Return (X, Y) of the center of cell containing provided text 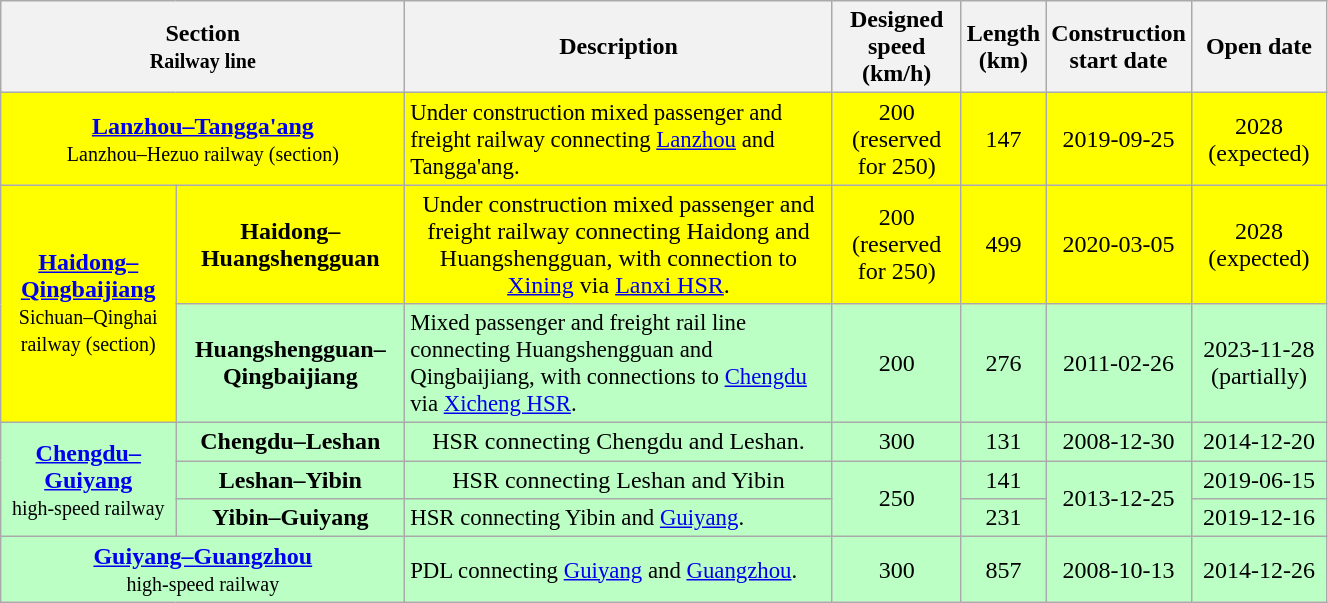
2019-06-15 (1258, 480)
Yibin–Guiyang (290, 518)
Under construction mixed passenger and freight railway connecting Haidong and Huangshengguan, with connection to Xining via Lanxi HSR. (618, 244)
HSR connecting Yibin and Guiyang. (618, 518)
Description (618, 47)
Chengdu–Leshan (290, 442)
Length (km) (1003, 47)
2014-12-26 (1258, 570)
Chengdu–Guiyang high-speed railway (88, 480)
2011-02-26 (1119, 364)
2008-12-30 (1119, 442)
Mixed passenger and freight rail line connecting Huangshengguan and Qingbaijiang, with connections to Chengdu via Xicheng HSR. (618, 364)
Leshan–Yibin (290, 480)
Under construction mixed passenger and freight railway connecting Lanzhou and Tangga'ang. (618, 139)
2023-11-28 (partially) (1258, 364)
857 (1003, 570)
147 (1003, 139)
2014-12-20 (1258, 442)
2019-09-25 (1119, 139)
PDL connecting Guiyang and Guangzhou. (618, 570)
200 (896, 364)
HSR connecting Chengdu and Leshan. (618, 442)
2013-12-25 (1119, 499)
Lanzhou–Tangga'angLanzhou–Hezuo railway (section) (203, 139)
Section Railway line (203, 47)
Haidong–Huangshengguan (290, 244)
Designed speed (km/h) (896, 47)
2019-12-16 (1258, 518)
Open date (1258, 47)
Haidong–QingbaijiangSichuan–Qinghai railway (section) (88, 304)
141 (1003, 480)
2020-03-05 (1119, 244)
276 (1003, 364)
HSR connecting Leshan and Yibin (618, 480)
131 (1003, 442)
231 (1003, 518)
250 (896, 499)
Huangshengguan–Qingbaijiang (290, 364)
2008-10-13 (1119, 570)
Guiyang–Guangzhou high-speed railway (203, 570)
499 (1003, 244)
Construction start date (1119, 47)
